Return [X, Y] of the center of cell containing provided text 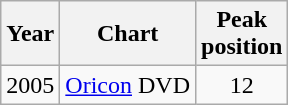
Chart [128, 34]
Year [30, 34]
Peakposition [242, 34]
Oricon DVD [128, 85]
2005 [30, 85]
12 [242, 85]
